Capture the cell that displays the provided text and extract its [X, Y] central coordinate. 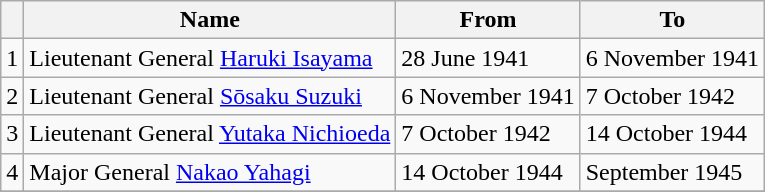
28 June 1941 [488, 58]
3 [12, 134]
2 [12, 96]
4 [12, 172]
Lieutenant General Sōsaku Suzuki [210, 96]
From [488, 20]
Name [210, 20]
To [672, 20]
Lieutenant General Haruki Isayama [210, 58]
Lieutenant General Yutaka Nichioeda [210, 134]
1 [12, 58]
Major General Nakao Yahagi [210, 172]
September 1945 [672, 172]
